From the cell containing the given text, extract its center point as (X, Y) coordinate. 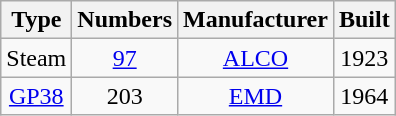
ALCO (256, 58)
Steam (36, 58)
97 (125, 58)
Built (364, 20)
1964 (364, 96)
Manufacturer (256, 20)
Numbers (125, 20)
Type (36, 20)
1923 (364, 58)
203 (125, 96)
EMD (256, 96)
GP38 (36, 96)
